From the cell containing the given text, extract its center point as (X, Y) coordinate. 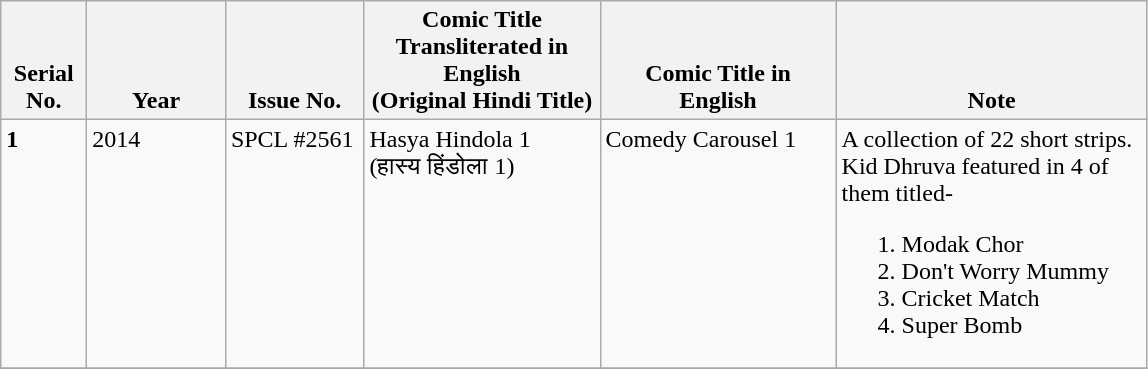
Year (156, 60)
Issue No. (294, 60)
Note (992, 60)
2014 (156, 244)
1 (44, 244)
SPCL #2561 (294, 244)
Comic Title Transliterated in English(Original Hindi Title) (482, 60)
Comedy Carousel 1 (718, 244)
Serial No. (44, 60)
Comic Title in English (718, 60)
Hasya Hindola 1(हास्य हिंडोला 1) (482, 244)
A collection of 22 short strips. Kid Dhruva featured in 4 of them titled-Modak ChorDon't Worry MummyCricket MatchSuper Bomb (992, 244)
